Find where the given text appears and provide that cell's center as [x, y] coordinate. 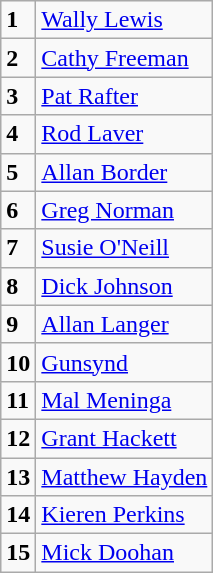
5 [18, 172]
Matthew Hayden [124, 477]
15 [18, 553]
Allan Border [124, 172]
Kieren Perkins [124, 515]
Cathy Freeman [124, 58]
Susie O'Neill [124, 248]
Mick Doohan [124, 553]
11 [18, 400]
8 [18, 286]
Greg Norman [124, 210]
6 [18, 210]
13 [18, 477]
Pat Rafter [124, 96]
Grant Hackett [124, 438]
Rod Laver [124, 134]
7 [18, 248]
14 [18, 515]
1 [18, 20]
Mal Meninga [124, 400]
4 [18, 134]
10 [18, 362]
3 [18, 96]
Dick Johnson [124, 286]
2 [18, 58]
Gunsynd [124, 362]
9 [18, 324]
12 [18, 438]
Wally Lewis [124, 20]
Allan Langer [124, 324]
